Find where the given text appears and provide that cell's center as (x, y) coordinate. 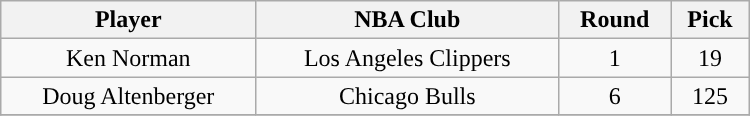
NBA Club (408, 20)
125 (710, 96)
Chicago Bulls (408, 96)
19 (710, 58)
1 (615, 58)
Player (128, 20)
6 (615, 96)
Round (615, 20)
Ken Norman (128, 58)
Pick (710, 20)
Los Angeles Clippers (408, 58)
Doug Altenberger (128, 96)
